Identify which cell holds the provided text, then report its (x, y) central coordinate. 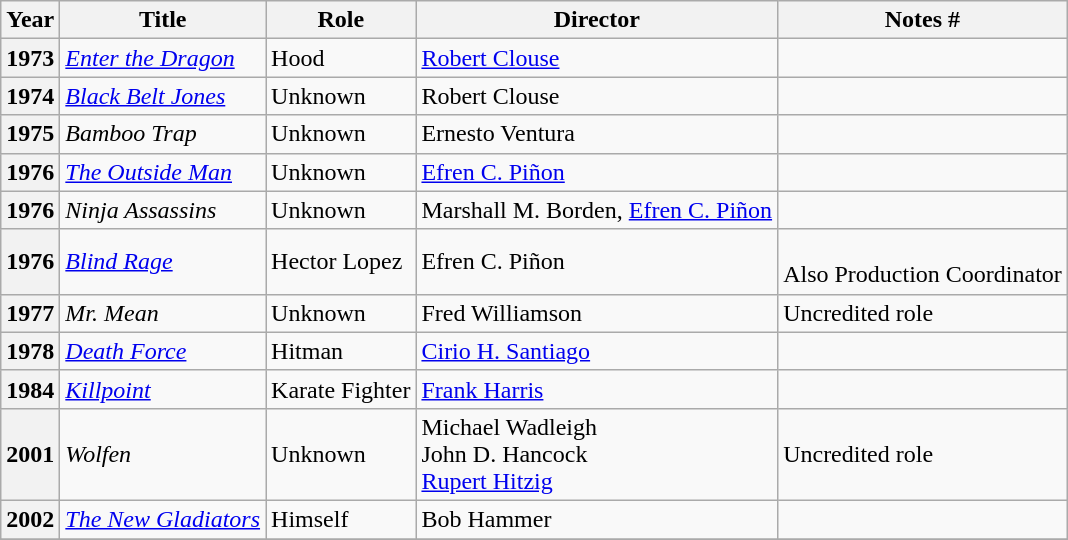
1977 (30, 313)
Bob Hammer (597, 519)
Ernesto Ventura (597, 134)
Michael WadleighJohn D. HancockRupert Hitzig (597, 454)
1984 (30, 389)
Cirio H. Santiago (597, 351)
Fred Williamson (597, 313)
Ninja Assassins (163, 210)
2001 (30, 454)
1978 (30, 351)
Karate Fighter (341, 389)
Mr. Mean (163, 313)
1974 (30, 96)
1975 (30, 134)
2002 (30, 519)
Blind Rage (163, 262)
Hitman (341, 351)
Hector Lopez (341, 262)
The New Gladiators (163, 519)
Bamboo Trap (163, 134)
The Outside Man (163, 172)
Year (30, 20)
1973 (30, 58)
Wolfen (163, 454)
Enter the Dragon (163, 58)
Himself (341, 519)
Death Force (163, 351)
Role (341, 20)
Notes # (923, 20)
Frank Harris (597, 389)
Black Belt Jones (163, 96)
Title (163, 20)
Director (597, 20)
Also Production Coordinator (923, 262)
Marshall M. Borden, Efren C. Piñon (597, 210)
Hood (341, 58)
Killpoint (163, 389)
